Scan for the cell matching the given text and deliver its (x, y) coordinate at center. 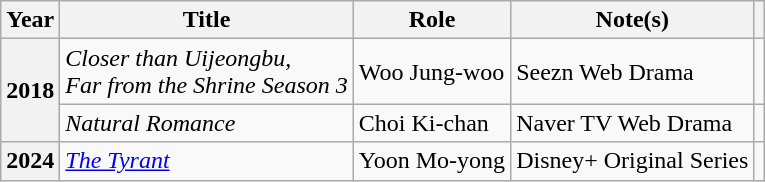
Title (206, 20)
The Tyrant (206, 161)
Woo Jung-woo (432, 72)
Seezn Web Drama (632, 72)
Natural Romance (206, 123)
Disney+ Original Series (632, 161)
Note(s) (632, 20)
Naver TV Web Drama (632, 123)
Choi Ki-chan (432, 123)
Yoon Mo-yong (432, 161)
2018 (30, 90)
Closer than Uijeongbu,Far from the Shrine Season 3 (206, 72)
2024 (30, 161)
Role (432, 20)
Year (30, 20)
